Scan for the cell matching the given text and deliver its [X, Y] coordinate at center. 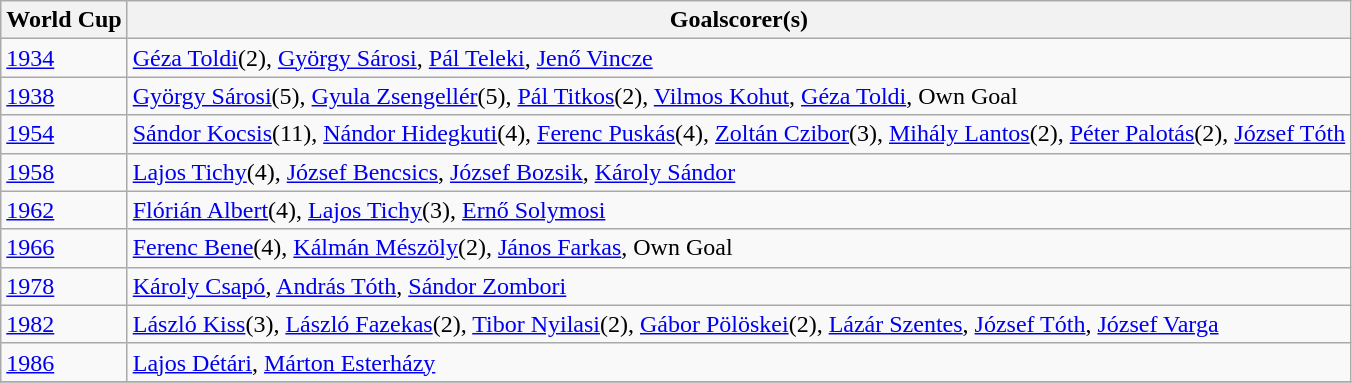
1934 [64, 58]
Goalscorer(s) [739, 20]
Ferenc Bene(4), Kálmán Mészöly(2), János Farkas, Own Goal [739, 248]
Sándor Kocsis(11), Nándor Hidegkuti(4), Ferenc Puskás(4), Zoltán Czibor(3), Mihály Lantos(2), Péter Palotás(2), József Tóth [739, 134]
Lajos Détári, Márton Esterházy [739, 362]
1982 [64, 324]
1962 [64, 210]
1938 [64, 96]
World Cup [64, 20]
Flórián Albert(4), Lajos Tichy(3), Ernő Solymosi [739, 210]
György Sárosi(5), Gyula Zsengellér(5), Pál Titkos(2), Vilmos Kohut, Géza Toldi, Own Goal [739, 96]
Lajos Tichy(4), József Bencsics, József Bozsik, Károly Sándor [739, 172]
1986 [64, 362]
1978 [64, 286]
1958 [64, 172]
1954 [64, 134]
Károly Csapó, András Tóth, Sándor Zombori [739, 286]
Géza Toldi(2), György Sárosi, Pál Teleki, Jenő Vincze [739, 58]
László Kiss(3), László Fazekas(2), Tibor Nyilasi(2), Gábor Pölöskei(2), Lázár Szentes, József Tóth, József Varga [739, 324]
1966 [64, 248]
